Pinpoint the cell where the given text exists, returning its (x, y) midpoint coordinate. 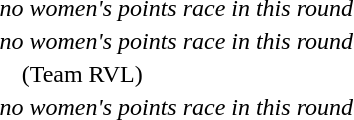
(Team RVL) (187, 74)
